Find where the given text appears and provide that cell's center as [X, Y] coordinate. 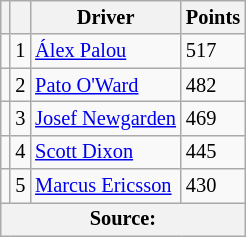
445 [213, 152]
2 [20, 85]
Pato O'Ward [106, 85]
4 [20, 152]
3 [20, 118]
5 [20, 186]
430 [213, 186]
Driver [106, 17]
517 [213, 51]
469 [213, 118]
Points [213, 17]
482 [213, 85]
Josef Newgarden [106, 118]
1 [20, 51]
Scott Dixon [106, 152]
Marcus Ericsson [106, 186]
Álex Palou [106, 51]
Source: [123, 219]
